Scan for the cell matching the given text and deliver its [x, y] coordinate at center. 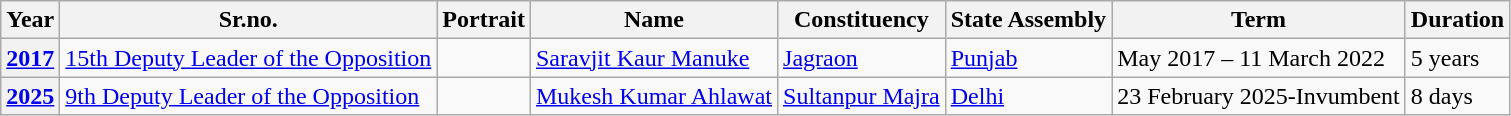
Jagraon [862, 58]
Sr.no. [248, 20]
23 February 2025-Invumbent [1259, 96]
Name [654, 20]
15th Deputy Leader of the Opposition [248, 58]
9th Deputy Leader of the Opposition [248, 96]
State Assembly [1028, 20]
Mukesh Kumar Ahlawat [654, 96]
Term [1259, 20]
8 days [1457, 96]
Delhi [1028, 96]
May 2017 – 11 March 2022 [1259, 58]
2025 [30, 96]
5 years [1457, 58]
Sultanpur Majra [862, 96]
Punjab [1028, 58]
Saravjit Kaur Manuke [654, 58]
Portrait [484, 20]
2017 [30, 58]
Year [30, 20]
Duration [1457, 20]
Constituency [862, 20]
